Scan for the cell matching the given text and deliver its (X, Y) coordinate at center. 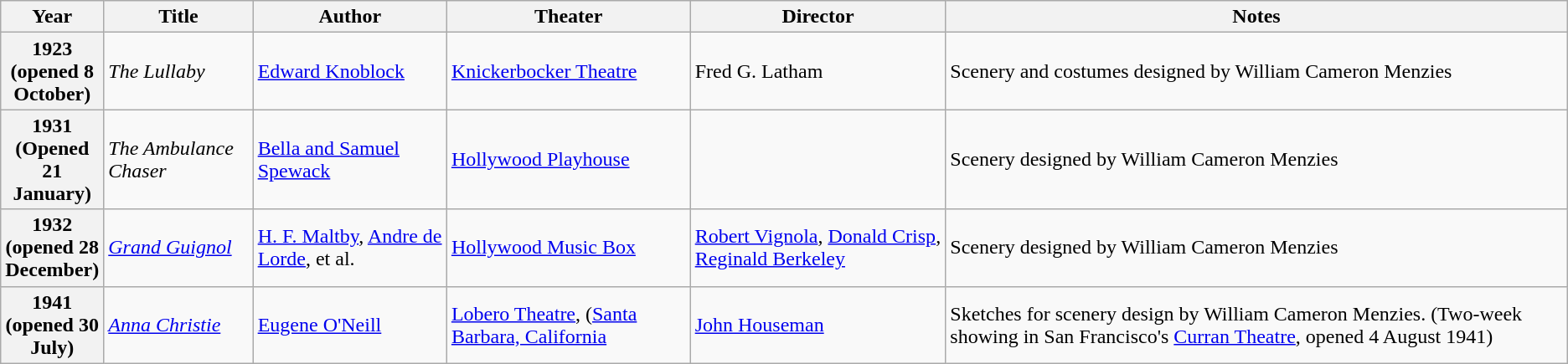
Director (818, 17)
1923 (opened 8 October) (52, 71)
Lobero Theatre, (Santa Barbara, California (568, 325)
H. F. Maltby, Andre de Lorde, et al. (350, 248)
1932 (opened 28 December) (52, 248)
Title (178, 17)
Author (350, 17)
Bella and Samuel Spewack (350, 159)
Sketches for scenery design by William Cameron Menzies. (Two-week showing in San Francisco's Curran Theatre, opened 4 August 1941) (1256, 325)
The Ambulance Chaser (178, 159)
Grand Guignol (178, 248)
Scenery and costumes designed by William Cameron Menzies (1256, 71)
Hollywood Playhouse (568, 159)
Edward Knoblock (350, 71)
Knickerbocker Theatre (568, 71)
Notes (1256, 17)
The Lullaby (178, 71)
Anna Christie (178, 325)
Theater (568, 17)
Robert Vignola, Donald Crisp, Reginald Berkeley (818, 248)
Fred G. Latham (818, 71)
1931 (Opened 21 January) (52, 159)
John Houseman (818, 325)
Year (52, 17)
Eugene O'Neill (350, 325)
Hollywood Music Box (568, 248)
1941 (opened 30 July) (52, 325)
